Extract the [X, Y] coordinate from the center of the cell holding the provided text.  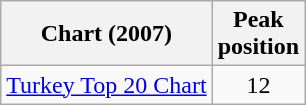
Peakposition [258, 34]
Chart (2007) [106, 34]
Turkey Top 20 Chart [106, 85]
12 [258, 85]
